Find where the given text appears and provide that cell's center as [X, Y] coordinate. 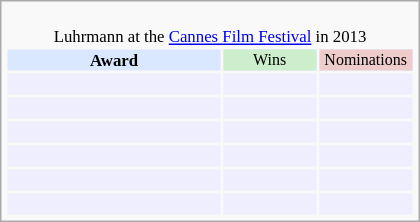
Wins [270, 60]
Award [114, 60]
Luhrmann at the Cannes Film Festival in 2013 [210, 28]
Nominations [366, 60]
